Extract the [x, y] coordinate from the center of the cell holding the provided text.  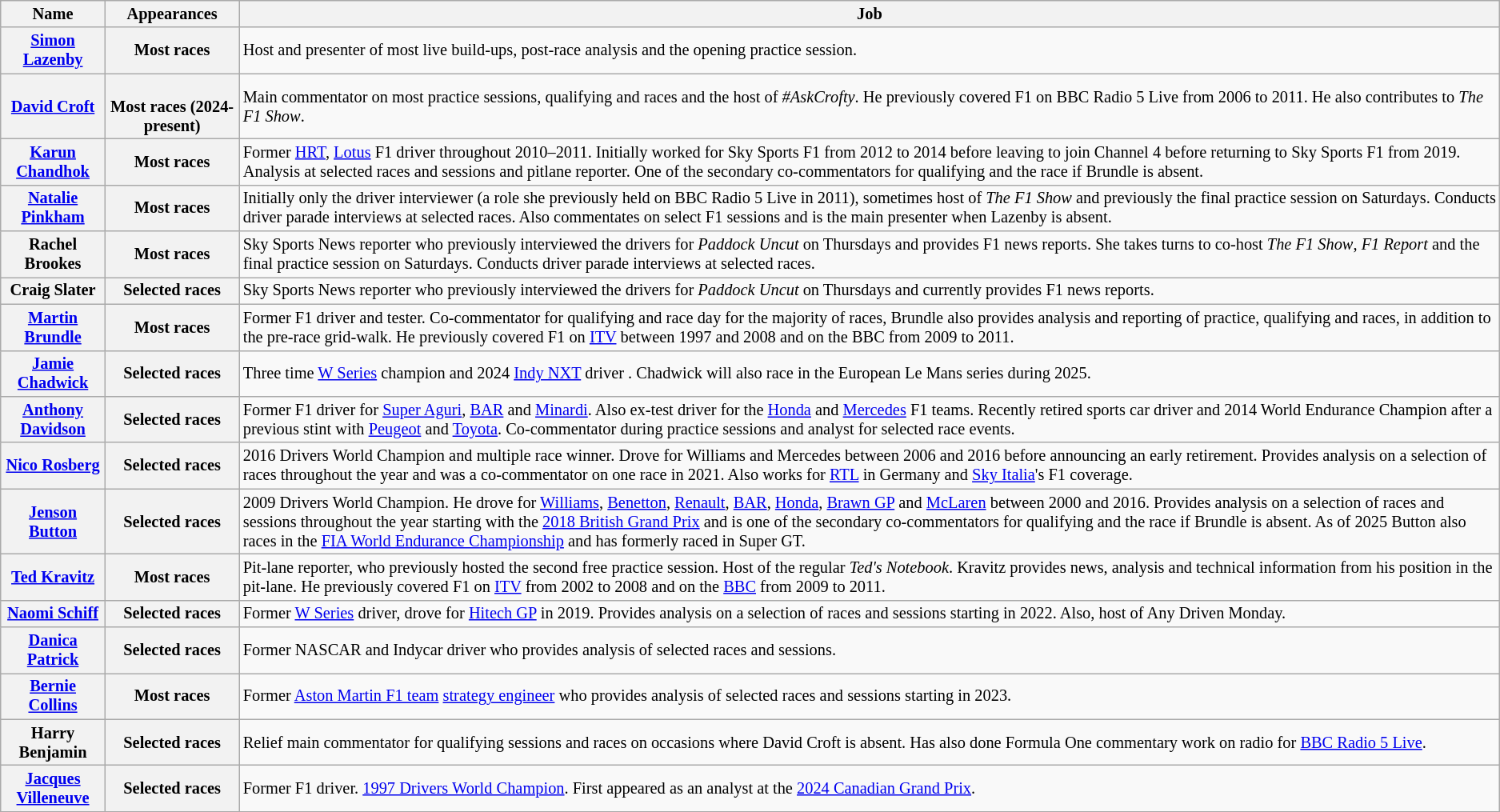
Simon Lazenby [53, 50]
Former F1 driver. 1997 Drivers World Champion. First appeared as an analyst at the 2024 Canadian Grand Prix. [870, 788]
Three time W Series champion and 2024 Indy NXT driver . Chadwick will also race in the European Le Mans series during 2025. [870, 374]
Name [53, 14]
Jacques Villeneuve [53, 788]
Anthony Davidson [53, 419]
David Croft [53, 106]
Ted Kravitz [53, 577]
Harry Benjamin [53, 742]
Host and presenter of most live build-ups, post-race analysis and the opening practice session. [870, 50]
Karun Chandhok [53, 162]
Rachel Brookes [53, 254]
Sky Sports News reporter who previously interviewed the drivers for Paddock Uncut on Thursdays and currently provides F1 news reports. [870, 290]
Job [870, 14]
Most races (2024-present) [172, 106]
Natalie Pinkham [53, 208]
Bernie Collins [53, 696]
Jamie Chadwick [53, 374]
Martin Brundle [53, 327]
Former Aston Martin F1 team strategy engineer who provides analysis of selected races and sessions starting in 2023. [870, 696]
Jenson Button [53, 522]
Former NASCAR and Indycar driver who provides analysis of selected races and sessions. [870, 650]
Danica Patrick [53, 650]
Craig Slater [53, 290]
Appearances [172, 14]
Nico Rosberg [53, 466]
Naomi Schiff [53, 614]
